Capture the cell that displays the provided text and extract its (x, y) central coordinate. 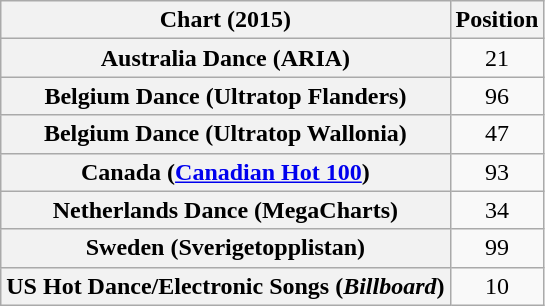
Canada (Canadian Hot 100) (226, 172)
99 (497, 248)
96 (497, 96)
Belgium Dance (Ultratop Flanders) (226, 96)
Australia Dance (ARIA) (226, 58)
Chart (2015) (226, 20)
21 (497, 58)
Netherlands Dance (MegaCharts) (226, 210)
US Hot Dance/Electronic Songs (Billboard) (226, 286)
10 (497, 286)
47 (497, 134)
Position (497, 20)
34 (497, 210)
93 (497, 172)
Belgium Dance (Ultratop Wallonia) (226, 134)
Sweden (Sverigetopplistan) (226, 248)
